For the text-containing cell, return its midpoint in [x, y] coordinate format. 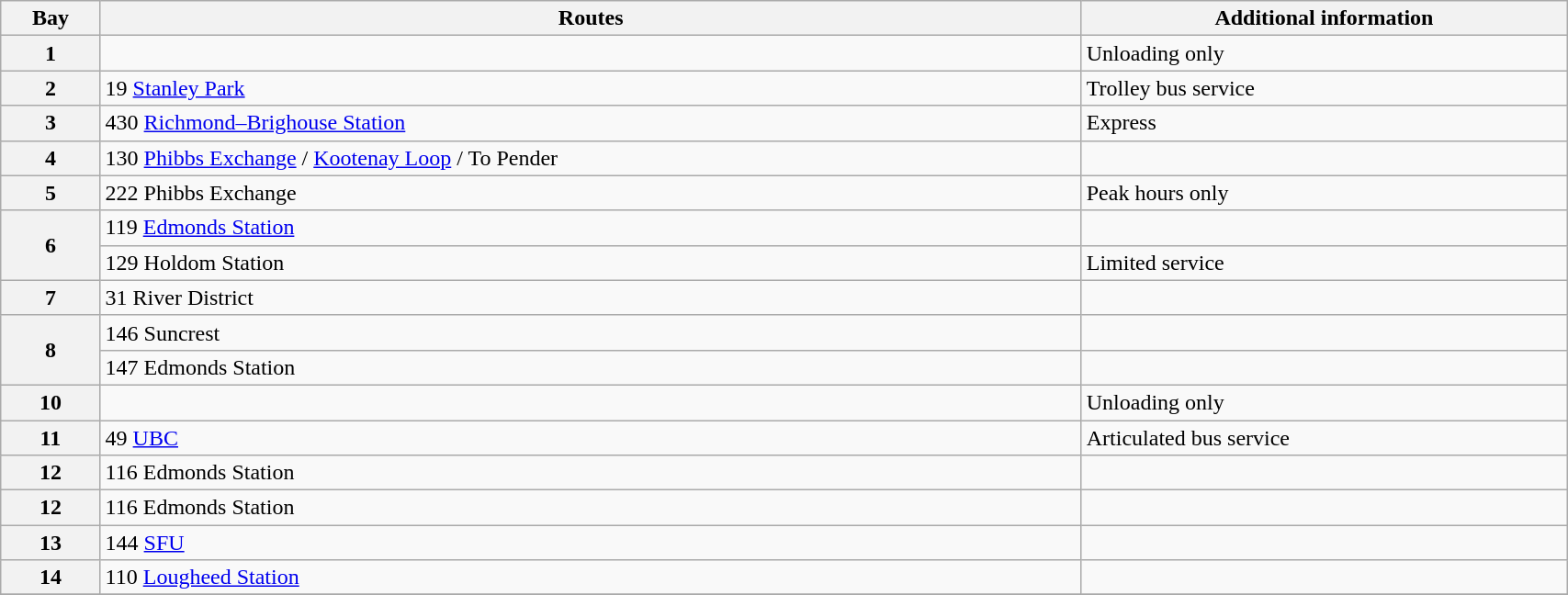
14 [51, 578]
430 Richmond–Brighouse Station [591, 123]
4 [51, 158]
31 River District [591, 297]
1 [51, 53]
147 Edmonds Station [591, 367]
119 Edmonds Station [591, 228]
7 [51, 297]
5 [51, 193]
Limited service [1324, 263]
110 Lougheed Station [591, 578]
129 Holdom Station [591, 263]
49 UBC [591, 438]
Express [1324, 123]
Bay [51, 18]
Peak hours only [1324, 193]
Trolley bus service [1324, 88]
8 [51, 350]
130 Phibbs Exchange / Kootenay Loop / To Pender [591, 158]
19 Stanley Park [591, 88]
Articulated bus service [1324, 438]
144 SFU [591, 543]
2 [51, 88]
222 Phibbs Exchange [591, 193]
Additional information [1324, 18]
3 [51, 123]
11 [51, 438]
10 [51, 402]
146 Suncrest [591, 332]
6 [51, 245]
Routes [591, 18]
13 [51, 543]
